Scan for the cell matching the given text and deliver its [x, y] coordinate at center. 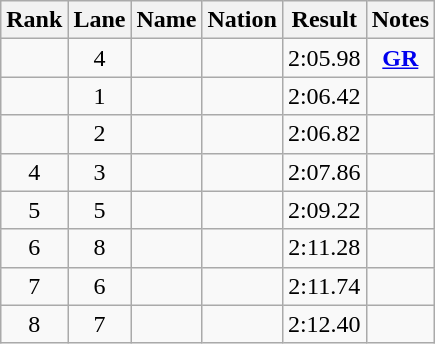
2:05.98 [324, 58]
Name [166, 20]
2:09.22 [324, 210]
Notes [400, 20]
3 [100, 172]
Result [324, 20]
2:12.40 [324, 324]
2:07.86 [324, 172]
2:11.28 [324, 248]
Lane [100, 20]
1 [100, 96]
2:11.74 [324, 286]
Nation [242, 20]
2:06.82 [324, 134]
2:06.42 [324, 96]
2 [100, 134]
Rank [34, 20]
GR [400, 58]
